Locate the cell with the specified text and output its (x, y) center coordinate. 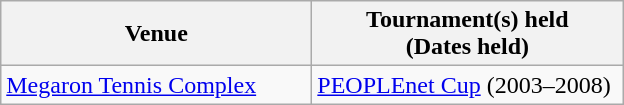
Tournament(s) held(Dates held) (468, 34)
Venue (156, 34)
PEOPLEnet Cup (2003–2008) (468, 85)
Megaron Tennis Complex (156, 85)
